Return (x, y) of the center of cell containing provided text 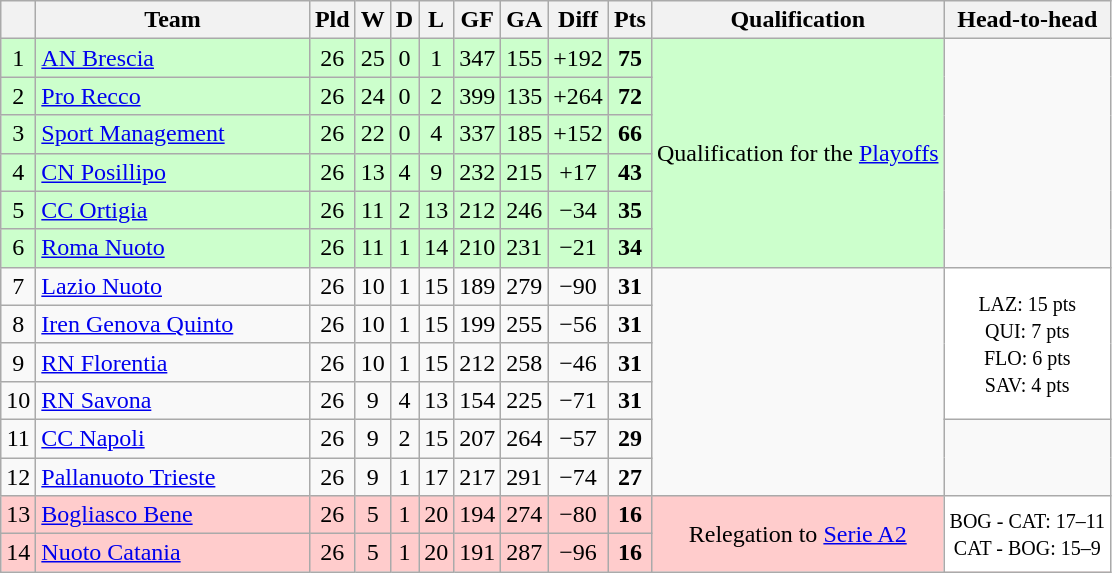
Qualification for the Playoffs (798, 153)
231 (524, 248)
Sport Management (173, 134)
6 (18, 248)
279 (524, 286)
185 (524, 134)
RN Florentia (173, 362)
−96 (578, 553)
75 (630, 58)
274 (524, 515)
7 (18, 286)
Head-to-head (1027, 20)
17 (436, 477)
GF (478, 20)
215 (524, 172)
43 (630, 172)
399 (478, 96)
Pts (630, 20)
25 (372, 58)
29 (630, 438)
BOG - CAT: 17–11CAT - BOG: 15–9 (1027, 534)
207 (478, 438)
D (404, 20)
189 (478, 286)
W (372, 20)
Iren Genova Quinto (173, 324)
246 (524, 210)
155 (524, 58)
CC Napoli (173, 438)
−57 (578, 438)
291 (524, 477)
Bogliasco Bene (173, 515)
217 (478, 477)
24 (372, 96)
+264 (578, 96)
3 (18, 134)
66 (630, 134)
264 (524, 438)
+192 (578, 58)
Nuoto Catania (173, 553)
−46 (578, 362)
Lazio Nuoto (173, 286)
Roma Nuoto (173, 248)
+17 (578, 172)
−34 (578, 210)
RN Savona (173, 400)
255 (524, 324)
232 (478, 172)
Pro Recco (173, 96)
−71 (578, 400)
L (436, 20)
12 (18, 477)
8 (18, 324)
Diff (578, 20)
−90 (578, 286)
AN Brescia (173, 58)
LAZ: 15 ptsQUI: 7 ptsFLO: 6 ptsSAV: 4 pts (1027, 343)
225 (524, 400)
27 (630, 477)
CC Ortigia (173, 210)
22 (372, 134)
35 (630, 210)
Relegation to Serie A2 (798, 534)
−21 (578, 248)
−74 (578, 477)
194 (478, 515)
135 (524, 96)
199 (478, 324)
−80 (578, 515)
+152 (578, 134)
−56 (578, 324)
347 (478, 58)
287 (524, 553)
Team (173, 20)
154 (478, 400)
72 (630, 96)
191 (478, 553)
258 (524, 362)
337 (478, 134)
Pld (332, 20)
GA (524, 20)
210 (478, 248)
CN Posillipo (173, 172)
Pallanuoto Trieste (173, 477)
Qualification (798, 20)
34 (630, 248)
